Extract the (X, Y) coordinate from the center of the cell holding the provided text.  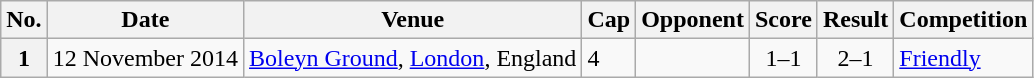
Cap (609, 20)
Score (783, 20)
Date (145, 20)
12 November 2014 (145, 58)
1 (24, 58)
Venue (413, 20)
2–1 (855, 58)
Friendly (964, 58)
1–1 (783, 58)
Competition (964, 20)
No. (24, 20)
4 (609, 58)
Opponent (693, 20)
Result (855, 20)
Boleyn Ground, London, England (413, 58)
